From the cell containing the given text, extract its center point as (x, y) coordinate. 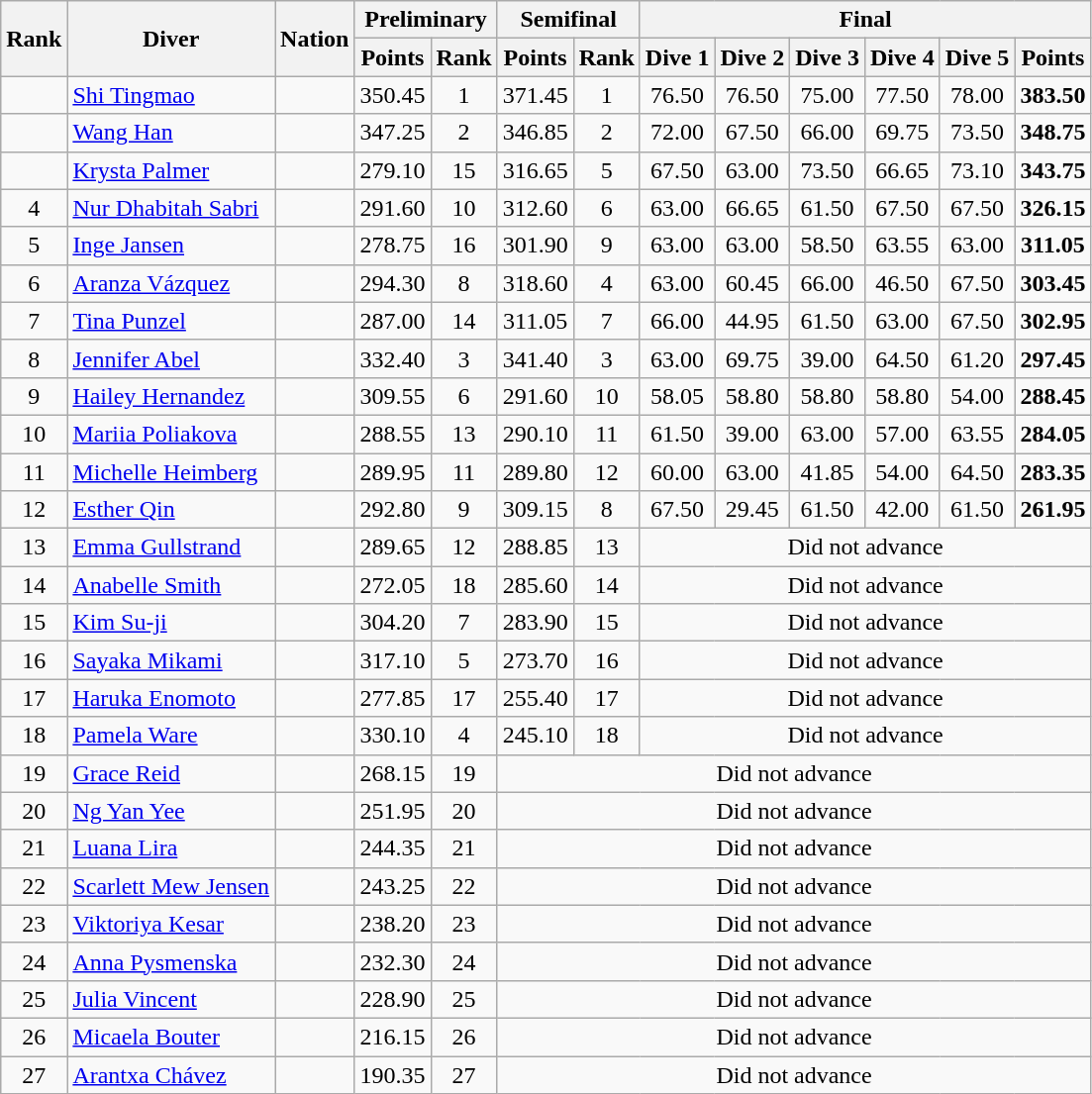
279.10 (392, 170)
273.70 (535, 660)
348.75 (1053, 133)
29.45 (752, 510)
73.10 (977, 170)
72.00 (677, 133)
317.10 (392, 660)
288.85 (535, 547)
Dive 3 (828, 57)
Esther Qin (171, 510)
Nur Dhabitah Sabri (171, 208)
Inge Jansen (171, 246)
216.15 (392, 1037)
350.45 (392, 95)
301.90 (535, 246)
Semifinal (568, 20)
383.50 (1053, 95)
255.40 (535, 698)
330.10 (392, 736)
283.90 (535, 623)
60.00 (677, 472)
316.65 (535, 170)
Krysta Palmer (171, 170)
232.30 (392, 961)
318.60 (535, 283)
Mariia Poliakova (171, 434)
41.85 (828, 472)
Emma Gullstrand (171, 547)
294.30 (392, 283)
61.20 (977, 358)
78.00 (977, 95)
Hailey Hernandez (171, 396)
Anna Pysmenska (171, 961)
312.60 (535, 208)
277.85 (392, 698)
297.45 (1053, 358)
332.40 (392, 358)
Shi Tingmao (171, 95)
Ng Yan Yee (171, 811)
Wang Han (171, 133)
Arantxa Chávez (171, 1074)
290.10 (535, 434)
75.00 (828, 95)
Michelle Heimberg (171, 472)
278.75 (392, 246)
238.20 (392, 924)
346.85 (535, 133)
58.50 (828, 246)
302.95 (1053, 321)
Haruka Enomoto (171, 698)
289.65 (392, 547)
Dive 5 (977, 57)
272.05 (392, 585)
Preliminary (426, 20)
261.95 (1053, 510)
Kim Su-ji (171, 623)
284.05 (1053, 434)
228.90 (392, 999)
371.45 (535, 95)
Diver (171, 39)
292.80 (392, 510)
309.55 (392, 396)
243.25 (392, 886)
44.95 (752, 321)
326.15 (1053, 208)
Viktoriya Kesar (171, 924)
283.35 (1053, 472)
251.95 (392, 811)
77.50 (902, 95)
Final (865, 20)
58.05 (677, 396)
190.35 (392, 1074)
60.45 (752, 283)
304.20 (392, 623)
Sayaka Mikami (171, 660)
244.35 (392, 848)
Nation (315, 39)
341.40 (535, 358)
Pamela Ware (171, 736)
347.25 (392, 133)
Aranza Vázquez (171, 283)
42.00 (902, 510)
289.80 (535, 472)
285.60 (535, 585)
Jennifer Abel (171, 358)
Grace Reid (171, 773)
287.00 (392, 321)
309.15 (535, 510)
Scarlett Mew Jensen (171, 886)
Tina Punzel (171, 321)
Julia Vincent (171, 999)
268.15 (392, 773)
289.95 (392, 472)
46.50 (902, 283)
245.10 (535, 736)
303.45 (1053, 283)
Anabelle Smith (171, 585)
288.45 (1053, 396)
57.00 (902, 434)
Luana Lira (171, 848)
Dive 4 (902, 57)
Micaela Bouter (171, 1037)
288.55 (392, 434)
Dive 2 (752, 57)
343.75 (1053, 170)
Dive 1 (677, 57)
